Scan for the cell matching the given text and deliver its (x, y) coordinate at center. 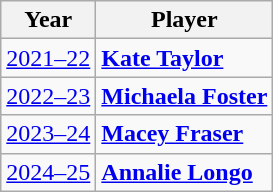
Michaela Foster (184, 96)
2024–25 (48, 172)
Year (48, 20)
Macey Fraser (184, 134)
2021–22 (48, 58)
Kate Taylor (184, 58)
Player (184, 20)
2023–24 (48, 134)
2022–23 (48, 96)
Annalie Longo (184, 172)
